Capture the cell that displays the provided text and extract its (X, Y) central coordinate. 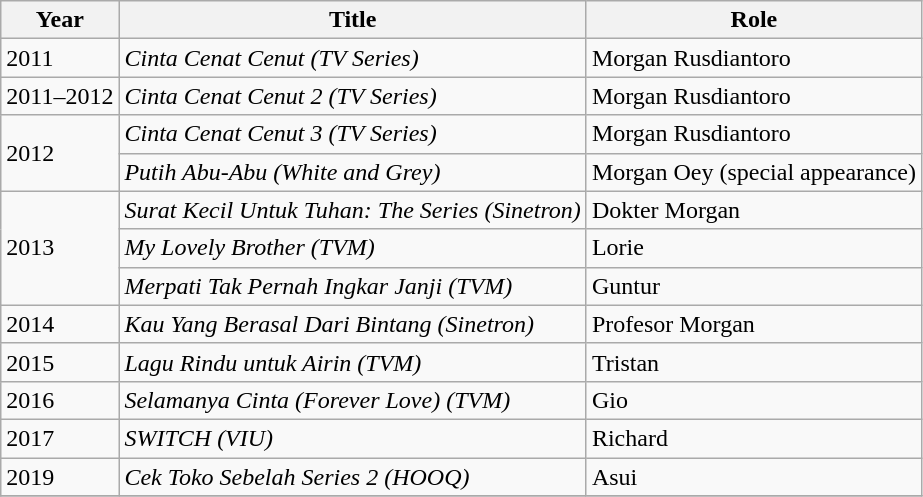
Surat Kecil Untuk Tuhan: The Series (Sinetron) (352, 210)
2011 (60, 58)
2019 (60, 477)
2012 (60, 153)
Gio (754, 400)
Cek Toko Sebelah Series 2 (HOOQ) (352, 477)
Putih Abu-Abu (White and Grey) (352, 172)
Morgan Oey (special appearance) (754, 172)
Merpati Tak Pernah Ingkar Janji (TVM) (352, 286)
Dokter Morgan (754, 210)
Tristan (754, 362)
Cinta Cenat Cenut (TV Series) (352, 58)
Title (352, 20)
Lorie (754, 248)
Profesor Morgan (754, 324)
My Lovely Brother (TVM) (352, 248)
Lagu Rindu untuk Airin (TVM) (352, 362)
Guntur (754, 286)
SWITCH (VIU) (352, 438)
Selamanya Cinta (Forever Love) (TVM) (352, 400)
Kau Yang Berasal Dari Bintang (Sinetron) (352, 324)
2016 (60, 400)
2013 (60, 248)
2014 (60, 324)
Role (754, 20)
Cinta Cenat Cenut 3 (TV Series) (352, 134)
2015 (60, 362)
2011–2012 (60, 96)
Cinta Cenat Cenut 2 (TV Series) (352, 96)
Year (60, 20)
Richard (754, 438)
Asui (754, 477)
2017 (60, 438)
